Output the [x, y] coordinate of the center of the cell containing the given text.  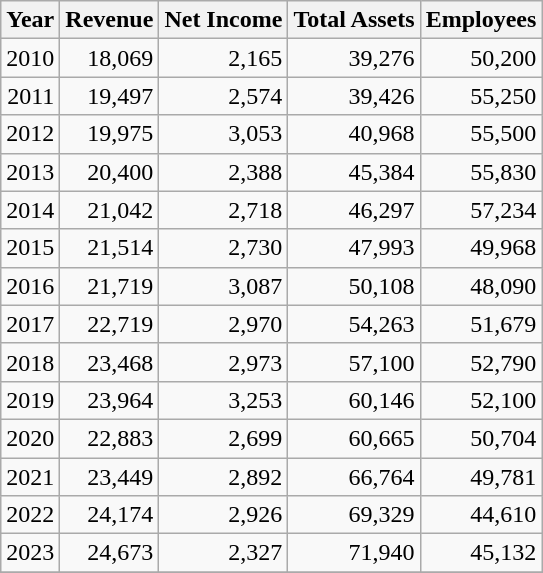
23,449 [110, 477]
2018 [30, 362]
2012 [30, 134]
2011 [30, 96]
21,514 [110, 248]
2,926 [224, 515]
52,790 [481, 362]
50,108 [354, 286]
2014 [30, 210]
18,069 [110, 58]
24,174 [110, 515]
3,253 [224, 400]
2,699 [224, 438]
2015 [30, 248]
21,719 [110, 286]
71,940 [354, 553]
51,679 [481, 324]
45,384 [354, 172]
2,574 [224, 96]
48,090 [481, 286]
50,704 [481, 438]
2021 [30, 477]
2,970 [224, 324]
46,297 [354, 210]
2013 [30, 172]
23,964 [110, 400]
Net Income [224, 20]
49,781 [481, 477]
2,973 [224, 362]
Revenue [110, 20]
49,968 [481, 248]
19,497 [110, 96]
57,234 [481, 210]
3,087 [224, 286]
21,042 [110, 210]
22,883 [110, 438]
19,975 [110, 134]
69,329 [354, 515]
39,276 [354, 58]
52,100 [481, 400]
44,610 [481, 515]
2,327 [224, 553]
2016 [30, 286]
60,146 [354, 400]
60,665 [354, 438]
20,400 [110, 172]
23,468 [110, 362]
50,200 [481, 58]
55,830 [481, 172]
40,968 [354, 134]
2,165 [224, 58]
22,719 [110, 324]
66,764 [354, 477]
24,673 [110, 553]
2023 [30, 553]
Year [30, 20]
2010 [30, 58]
Employees [481, 20]
3,053 [224, 134]
47,993 [354, 248]
57,100 [354, 362]
2022 [30, 515]
2,730 [224, 248]
2017 [30, 324]
55,500 [481, 134]
2,892 [224, 477]
39,426 [354, 96]
45,132 [481, 553]
2019 [30, 400]
2,718 [224, 210]
55,250 [481, 96]
2,388 [224, 172]
2020 [30, 438]
Total Assets [354, 20]
54,263 [354, 324]
